Return the [X, Y] coordinate for the center point of the cell that contains the specified text.  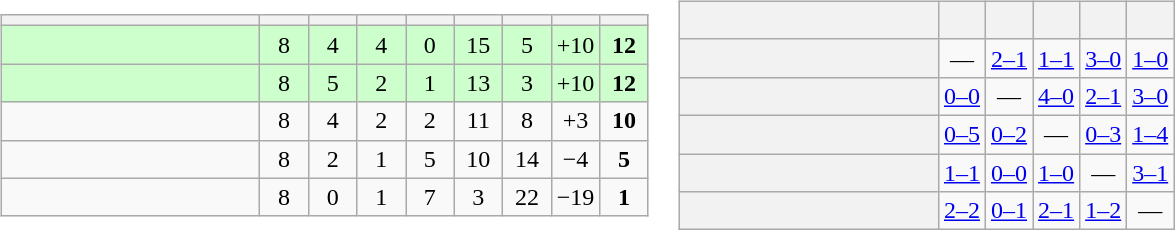
0–5 [962, 134]
0–2 [1008, 134]
0–1 [1008, 211]
14 [528, 159]
1–2 [1104, 211]
−4 [576, 159]
13 [478, 83]
2–2 [962, 211]
15 [478, 45]
11 [478, 121]
22 [528, 197]
4–0 [1056, 96]
0–3 [1104, 134]
−19 [576, 197]
7 [430, 197]
3–1 [1150, 173]
1–4 [1150, 134]
+3 [576, 121]
